Capture the cell that displays the provided text and extract its [X, Y] central coordinate. 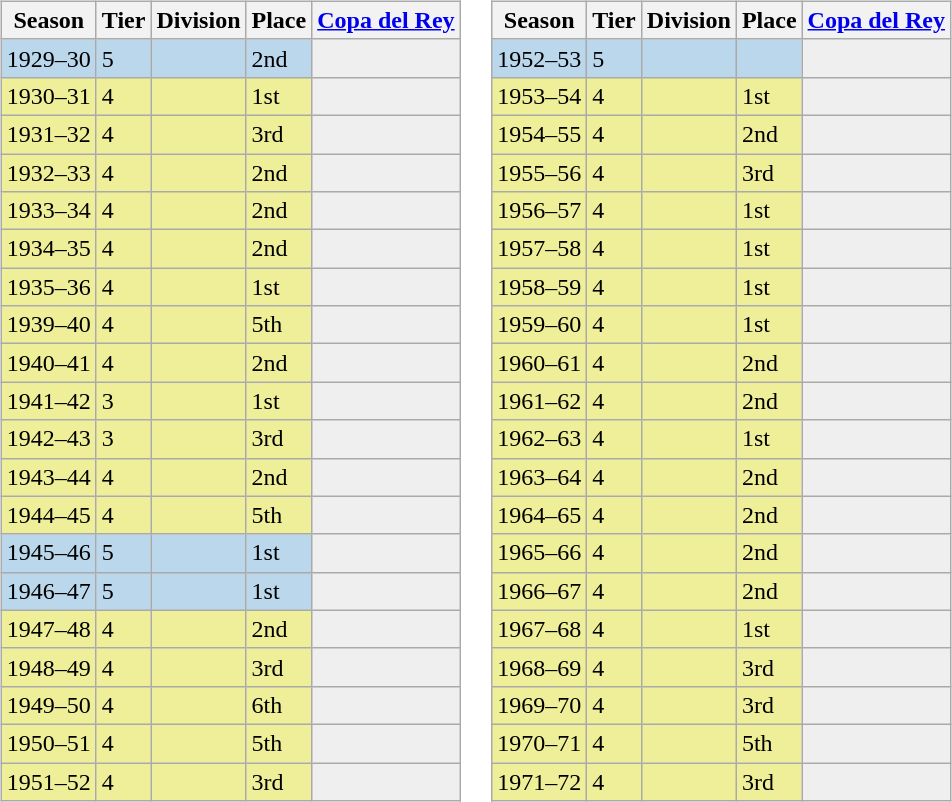
1961–62 [540, 401]
1942–43 [48, 439]
1947–48 [48, 629]
1964–65 [540, 515]
1941–42 [48, 401]
1965–66 [540, 553]
1969–70 [540, 705]
6th [279, 705]
1944–45 [48, 515]
1940–41 [48, 363]
1939–40 [48, 325]
1950–51 [48, 743]
1952–53 [540, 58]
1946–47 [48, 591]
1966–67 [540, 591]
1934–35 [48, 249]
1932–33 [48, 173]
1935–36 [48, 287]
1951–52 [48, 781]
1943–44 [48, 477]
1945–46 [48, 553]
1959–60 [540, 325]
1967–68 [540, 629]
1963–64 [540, 477]
1955–56 [540, 173]
1948–49 [48, 667]
1968–69 [540, 667]
1953–54 [540, 96]
1931–32 [48, 134]
1958–59 [540, 287]
1933–34 [48, 211]
1930–31 [48, 96]
1929–30 [48, 58]
1949–50 [48, 705]
1954–55 [540, 134]
1957–58 [540, 249]
1962–63 [540, 439]
1956–57 [540, 211]
1971–72 [540, 781]
1960–61 [540, 363]
1970–71 [540, 743]
